From the cell containing the given text, extract its center point as [X, Y] coordinate. 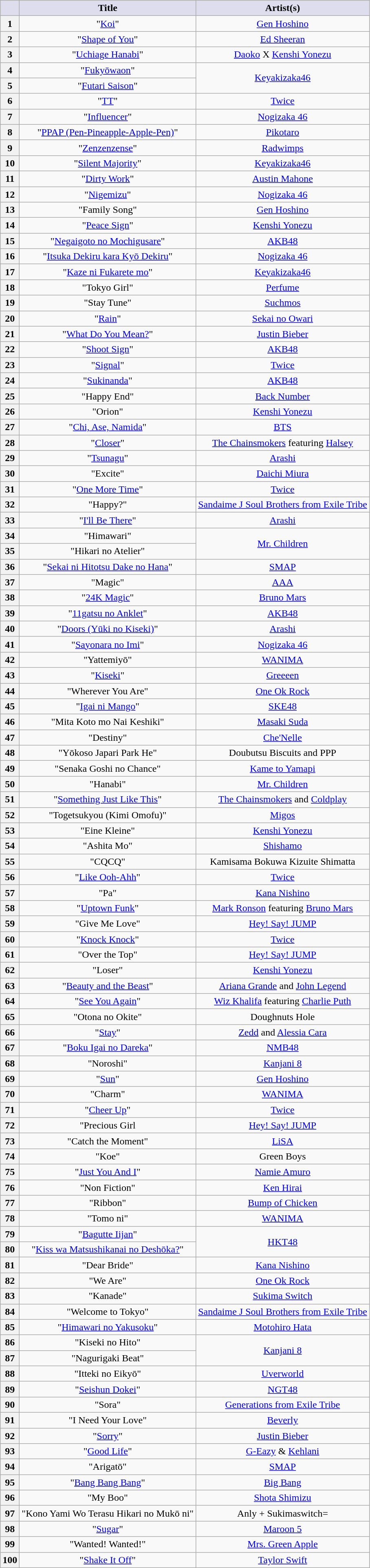
4 [10, 70]
Motohiro Hata [283, 1327]
"Kiseki no Hito" [108, 1343]
Radwimps [283, 148]
67 [10, 1048]
57 [10, 892]
"Itteki no Eikyō" [108, 1374]
"Magic" [108, 582]
"PPAP (Pen-Pineapple-Apple-Pen)" [108, 132]
66 [10, 1032]
31 [10, 489]
"Boku Igai no Dareka" [108, 1048]
8 [10, 132]
39 [10, 613]
Doughnuts Hole [283, 1017]
95 [10, 1482]
"Koe" [108, 1156]
68 [10, 1063]
29 [10, 458]
"Shake It Off" [108, 1560]
71 [10, 1110]
54 [10, 846]
"Shape of You" [108, 39]
"Otona no Okite" [108, 1017]
"Welcome to Tokyo" [108, 1312]
30 [10, 474]
73 [10, 1141]
49 [10, 769]
Zedd and Alessia Cara [283, 1032]
79 [10, 1234]
"Peace Sign" [108, 225]
HKT48 [283, 1242]
14 [10, 225]
Perfume [283, 287]
The Chainsmokers and Coldplay [283, 799]
20 [10, 318]
9 [10, 148]
"Give Me Love" [108, 923]
G-Eazy & Kehlani [283, 1451]
12 [10, 194]
Sekai no Owari [283, 318]
"Hanabi" [108, 784]
83 [10, 1296]
"Yattemiyō" [108, 660]
"Kanade" [108, 1296]
NMB48 [283, 1048]
10 [10, 163]
Back Number [283, 396]
"Nigemizu" [108, 194]
"Tomo ni" [108, 1219]
6 [10, 101]
58 [10, 908]
"Kiseki" [108, 675]
Anly + Sukimaswitch= [283, 1513]
15 [10, 241]
"Shoot Sign" [108, 349]
7 [10, 117]
"Hikari no Atelier" [108, 551]
43 [10, 675]
47 [10, 738]
Shishamo [283, 846]
"Non Fiction" [108, 1188]
"Loser" [108, 970]
59 [10, 923]
24 [10, 380]
"Knock Knock" [108, 939]
"I Need Your Love" [108, 1420]
"Kiss wa Matsushikanai no Deshōka?" [108, 1250]
Sukima Switch [283, 1296]
100 [10, 1560]
97 [10, 1513]
27 [10, 427]
SKE48 [283, 707]
"Happy End" [108, 396]
96 [10, 1498]
Green Boys [283, 1156]
Doubutsu Biscuits and PPP [283, 753]
Ken Hirai [283, 1188]
Title [108, 8]
Big Bang [283, 1482]
94 [10, 1467]
86 [10, 1343]
Ed Sheeran [283, 39]
"Arigatō" [108, 1467]
Masaki Suda [283, 722]
Austin Mahone [283, 179]
Maroon 5 [283, 1529]
"Catch the Moment" [108, 1141]
22 [10, 349]
"My Boo" [108, 1498]
Beverly [283, 1420]
Migos [283, 815]
"Rain" [108, 318]
"Uptown Funk" [108, 908]
"Sugar" [108, 1529]
63 [10, 986]
89 [10, 1389]
62 [10, 970]
55 [10, 861]
"Uchiage Hanabi" [108, 55]
60 [10, 939]
45 [10, 707]
82 [10, 1281]
"Tokyo Girl" [108, 287]
Shota Shimizu [283, 1498]
26 [10, 411]
11 [10, 179]
"Sorry" [108, 1435]
"Noroshi" [108, 1063]
Uverworld [283, 1374]
"Sukinanda" [108, 380]
76 [10, 1188]
"Seishun Dokei" [108, 1389]
81 [10, 1265]
"Senaka Goshi no Chance" [108, 769]
16 [10, 256]
18 [10, 287]
"Stay" [108, 1032]
80 [10, 1250]
"Dirty Work" [108, 179]
"Mita Koto mo Nai Keshiki" [108, 722]
74 [10, 1156]
"Something Just Like This" [108, 799]
"TT" [108, 101]
38 [10, 598]
"Eine Kleine" [108, 830]
"Negaigoto no Mochigusare" [108, 241]
"Destiny" [108, 738]
2 [10, 39]
37 [10, 582]
The Chainsmokers featuring Halsey [283, 442]
36 [10, 567]
"Over the Top" [108, 955]
23 [10, 365]
25 [10, 396]
Namie Amuro [283, 1172]
93 [10, 1451]
"Nagurigaki Beat" [108, 1358]
"Charm" [108, 1094]
21 [10, 334]
"One More Time" [108, 489]
"Yōkoso Japari Park He" [108, 753]
"CQCQ" [108, 861]
"Fukyōwaon" [108, 70]
"What Do You Mean?" [108, 334]
5 [10, 86]
84 [10, 1312]
"Silent Majority" [108, 163]
"Beauty and the Beast" [108, 986]
"Himawari" [108, 536]
"Doors (Yūki no Kiseki)" [108, 629]
69 [10, 1079]
"Kaze ni Fukarete mo" [108, 272]
75 [10, 1172]
98 [10, 1529]
61 [10, 955]
"Pa" [108, 892]
"Sun" [108, 1079]
90 [10, 1405]
Bruno Mars [283, 598]
Generations from Exile Tribe [283, 1405]
"Cheer Up" [108, 1110]
Kame to Yamapi [283, 769]
92 [10, 1435]
Ariana Grande and John Legend [283, 986]
Che'Nelle [283, 738]
"We Are" [108, 1281]
"Sora" [108, 1405]
"Happy?" [108, 505]
1 [10, 24]
Wiz Khalifa featuring Charlie Puth [283, 1001]
56 [10, 877]
3 [10, 55]
AAA [283, 582]
40 [10, 629]
65 [10, 1017]
Suchmos [283, 303]
"Influencer" [108, 117]
"See You Again" [108, 1001]
"I'll Be There" [108, 520]
88 [10, 1374]
"24K Magic" [108, 598]
"Bagutte Iijan" [108, 1234]
17 [10, 272]
42 [10, 660]
"Family Song" [108, 210]
Daichi Miura [283, 474]
"Like Ooh-Ahh" [108, 877]
87 [10, 1358]
"Orion" [108, 411]
"Signal" [108, 365]
50 [10, 784]
72 [10, 1125]
"Just You And I" [108, 1172]
LiSA [283, 1141]
53 [10, 830]
99 [10, 1544]
Kamisama Bokuwa Kizuite Shimatta [283, 861]
Pikotaro [283, 132]
"Chi, Ase, Namida" [108, 427]
"Himawari no Yakusoku" [108, 1327]
Mrs. Green Apple [283, 1544]
"Togetsukyou (Kimi Omofu)" [108, 815]
Artist(s) [283, 8]
13 [10, 210]
"Ribbon" [108, 1203]
"Kono Yami Wo Terasu Hikari no Mukō ni" [108, 1513]
BTS [283, 427]
"Precious Girl [108, 1125]
"Igai ni Mango" [108, 707]
Greeeen [283, 675]
41 [10, 644]
"Closer" [108, 442]
"Itsuka Dekiru kara Kyō Dekiru" [108, 256]
"Wanted! Wanted!" [108, 1544]
Mark Ronson featuring Bruno Mars [283, 908]
"Wherever You Are" [108, 691]
52 [10, 815]
91 [10, 1420]
"Stay Tune" [108, 303]
"Dear Bride" [108, 1265]
34 [10, 536]
78 [10, 1219]
28 [10, 442]
NGT48 [283, 1389]
32 [10, 505]
"Good Life" [108, 1451]
33 [10, 520]
"Futari Saison" [108, 86]
"Tsunagu" [108, 458]
Daoko X Kenshi Yonezu [283, 55]
77 [10, 1203]
"Excite" [108, 474]
Taylor Swift [283, 1560]
46 [10, 722]
"Koi" [108, 24]
19 [10, 303]
"Sekai ni Hitotsu Dake no Hana" [108, 567]
51 [10, 799]
44 [10, 691]
70 [10, 1094]
"11gatsu no Anklet" [108, 613]
64 [10, 1001]
"Zenzenzense" [108, 148]
"Bang Bang Bang" [108, 1482]
"Sayonara no Imi" [108, 644]
Bump of Chicken [283, 1203]
85 [10, 1327]
48 [10, 753]
"Ashita Mo" [108, 846]
35 [10, 551]
